Locate the cell with the specified text and output its (X, Y) center coordinate. 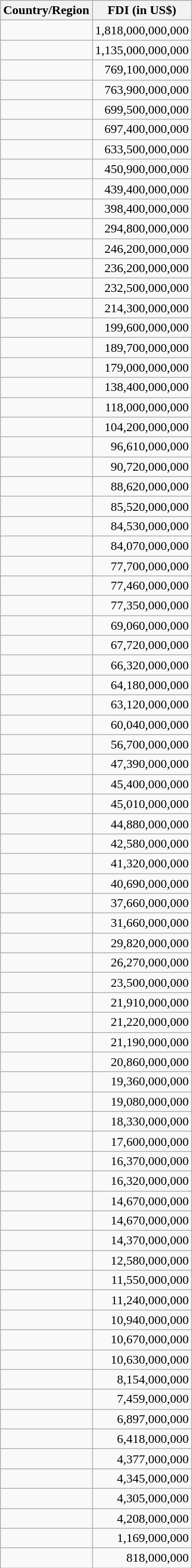
4,305,000,000 (142, 1498)
64,180,000,000 (142, 685)
66,320,000,000 (142, 665)
47,390,000,000 (142, 764)
697,400,000,000 (142, 129)
16,370,000,000 (142, 1161)
16,320,000,000 (142, 1181)
769,100,000,000 (142, 70)
236,200,000,000 (142, 268)
179,000,000,000 (142, 367)
11,550,000,000 (142, 1280)
84,070,000,000 (142, 546)
37,660,000,000 (142, 903)
45,400,000,000 (142, 784)
439,400,000,000 (142, 189)
29,820,000,000 (142, 943)
10,670,000,000 (142, 1340)
56,700,000,000 (142, 744)
26,270,000,000 (142, 963)
10,630,000,000 (142, 1359)
189,700,000,000 (142, 348)
69,060,000,000 (142, 626)
7,459,000,000 (142, 1399)
4,345,000,000 (142, 1478)
21,910,000,000 (142, 1002)
763,900,000,000 (142, 90)
232,500,000,000 (142, 288)
138,400,000,000 (142, 387)
41,320,000,000 (142, 863)
77,700,000,000 (142, 566)
FDI (in US$) (142, 10)
21,220,000,000 (142, 1022)
60,040,000,000 (142, 725)
818,000,000 (142, 1558)
214,300,000,000 (142, 308)
1,135,000,000,000 (142, 50)
Country/Region (46, 10)
21,190,000,000 (142, 1042)
84,530,000,000 (142, 526)
699,500,000,000 (142, 109)
23,500,000,000 (142, 983)
104,200,000,000 (142, 427)
199,600,000,000 (142, 328)
31,660,000,000 (142, 923)
4,377,000,000 (142, 1459)
1,818,000,000,000 (142, 30)
294,800,000,000 (142, 228)
45,010,000,000 (142, 804)
11,240,000,000 (142, 1300)
450,900,000,000 (142, 169)
63,120,000,000 (142, 705)
77,460,000,000 (142, 586)
19,360,000,000 (142, 1082)
85,520,000,000 (142, 506)
14,370,000,000 (142, 1241)
4,208,000,000 (142, 1518)
20,860,000,000 (142, 1062)
19,080,000,000 (142, 1101)
90,720,000,000 (142, 467)
12,580,000,000 (142, 1260)
77,350,000,000 (142, 606)
10,940,000,000 (142, 1320)
1,169,000,000 (142, 1538)
18,330,000,000 (142, 1121)
17,600,000,000 (142, 1141)
6,418,000,000 (142, 1439)
398,400,000,000 (142, 209)
44,880,000,000 (142, 824)
67,720,000,000 (142, 645)
6,897,000,000 (142, 1419)
96,610,000,000 (142, 447)
118,000,000,000 (142, 407)
633,500,000,000 (142, 149)
42,580,000,000 (142, 843)
40,690,000,000 (142, 884)
8,154,000,000 (142, 1379)
246,200,000,000 (142, 249)
88,620,000,000 (142, 486)
